Find where the given text appears and provide that cell's center as [x, y] coordinate. 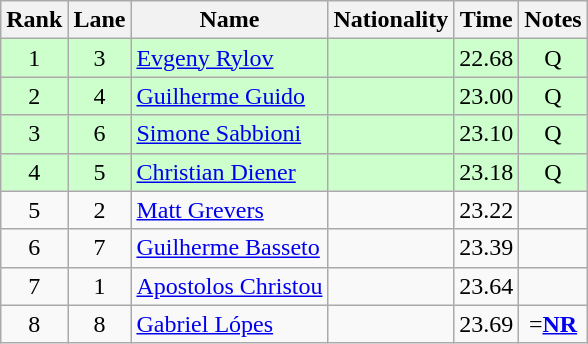
Notes [553, 20]
Name [230, 20]
23.39 [486, 248]
22.68 [486, 58]
Christian Diener [230, 172]
23.69 [486, 324]
Simone Sabbioni [230, 134]
Lane [100, 20]
Gabriel Lópes [230, 324]
Rank [34, 20]
Time [486, 20]
23.22 [486, 210]
=NR [553, 324]
Guilherme Basseto [230, 248]
23.18 [486, 172]
Guilherme Guido [230, 96]
23.10 [486, 134]
Nationality [391, 20]
23.00 [486, 96]
Matt Grevers [230, 210]
23.64 [486, 286]
Evgeny Rylov [230, 58]
Apostolos Christou [230, 286]
